Identify which cell holds the provided text, then report its [x, y] central coordinate. 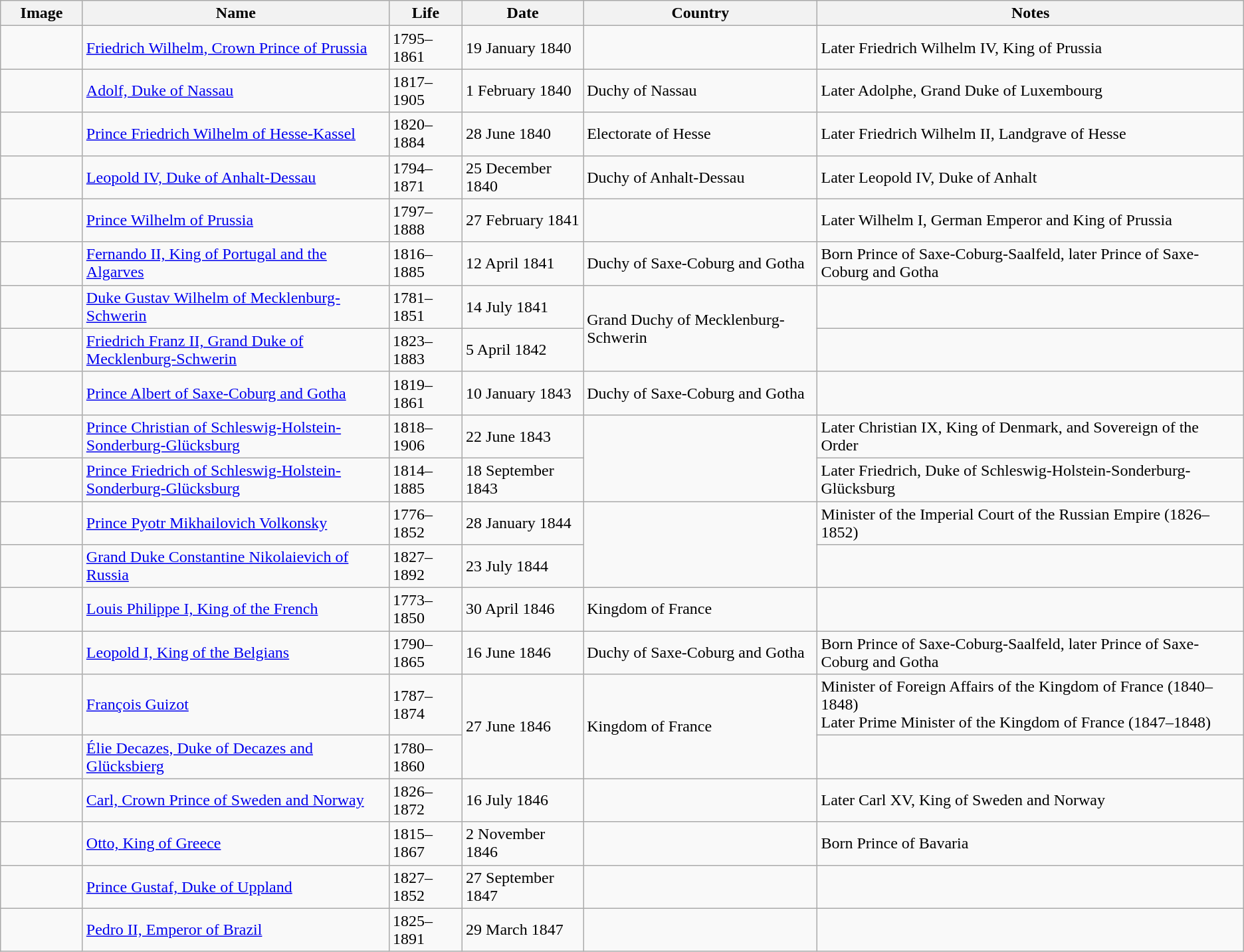
1 February 1840 [523, 90]
Carl, Crown Prince of Sweden and Norway [235, 800]
2 November 1846 [523, 844]
Pedro II, Emperor of Brazil [235, 930]
Name [235, 13]
1797–1888 [425, 221]
Minister of Foreign Affairs of the Kingdom of France (1840–1848)Later Prime Minister of the Kingdom of France (1847–1848) [1030, 705]
1790–1865 [425, 652]
23 July 1844 [523, 566]
16 July 1846 [523, 800]
Leopold IV, Duke of Anhalt-Dessau [235, 177]
1827–1852 [425, 886]
1794–1871 [425, 177]
1818–1906 [425, 436]
Adolf, Duke of Nassau [235, 90]
Duke Gustav Wilhelm of Mecklenburg-Schwerin [235, 307]
27 September 1847 [523, 886]
Later Friedrich, Duke of Schleswig-Holstein-Sonderburg-Glücksburg [1030, 480]
1823–1883 [425, 349]
Prince Friedrich of Schleswig-Holstein-Sonderburg-Glücksburg [235, 480]
1814–1885 [425, 480]
Image [42, 13]
1827–1892 [425, 566]
10 January 1843 [523, 393]
5 April 1842 [523, 349]
Élie Decazes, Duke of Decazes and Glücksbierg [235, 757]
Minister of the Imperial Court of the Russian Empire (1826–1852) [1030, 522]
Prince Albert of Saxe-Coburg and Gotha [235, 393]
27 February 1841 [523, 221]
Country [700, 13]
Duchy of Anhalt-Dessau [700, 177]
Life [425, 13]
Friedrich Wilhelm, Crown Prince of Prussia [235, 48]
1826–1872 [425, 800]
Prince Gustaf, Duke of Uppland [235, 886]
1819–1861 [425, 393]
1773–1850 [425, 610]
19 January 1840 [523, 48]
25 December 1840 [523, 177]
Grand Duke Constantine Nikolaievich of Russia [235, 566]
Prince Pyotr Mikhailovich Volkonsky [235, 522]
1776–1852 [425, 522]
Later Wilhelm I, German Emperor and King of Prussia [1030, 221]
18 September 1843 [523, 480]
1825–1891 [425, 930]
1795–1861 [425, 48]
Later Leopold IV, Duke of Anhalt [1030, 177]
Date [523, 13]
1816–1885 [425, 263]
Prince Friedrich Wilhelm of Hesse-Kassel [235, 134]
29 March 1847 [523, 930]
16 June 1846 [523, 652]
28 June 1840 [523, 134]
1817–1905 [425, 90]
Later Friedrich Wilhelm II, Landgrave of Hesse [1030, 134]
Duchy of Nassau [700, 90]
Later Carl XV, King of Sweden and Norway [1030, 800]
12 April 1841 [523, 263]
Otto, King of Greece [235, 844]
28 January 1844 [523, 522]
Fernando II, King of Portugal and the Algarves [235, 263]
1787–1874 [425, 705]
Prince Wilhelm of Prussia [235, 221]
1820–1884 [425, 134]
Born Prince of Bavaria [1030, 844]
1780–1860 [425, 757]
30 April 1846 [523, 610]
Later Friedrich Wilhelm IV, King of Prussia [1030, 48]
22 June 1843 [523, 436]
Grand Duchy of Mecklenburg-Schwerin [700, 328]
Electorate of Hesse [700, 134]
Leopold I, King of the Belgians [235, 652]
Friedrich Franz II, Grand Duke of Mecklenburg-Schwerin [235, 349]
1781–1851 [425, 307]
14 July 1841 [523, 307]
27 June 1846 [523, 727]
Later Adolphe, Grand Duke of Luxembourg [1030, 90]
Prince Christian of Schleswig-Holstein-Sonderburg-Glücksburg [235, 436]
1815–1867 [425, 844]
François Guizot [235, 705]
Louis Philippe I, King of the French [235, 610]
Later Christian IX, King of Denmark, and Sovereign of the Order [1030, 436]
Notes [1030, 13]
